Determine the [x, y] coordinate at the center of the cell enclosing the given text.  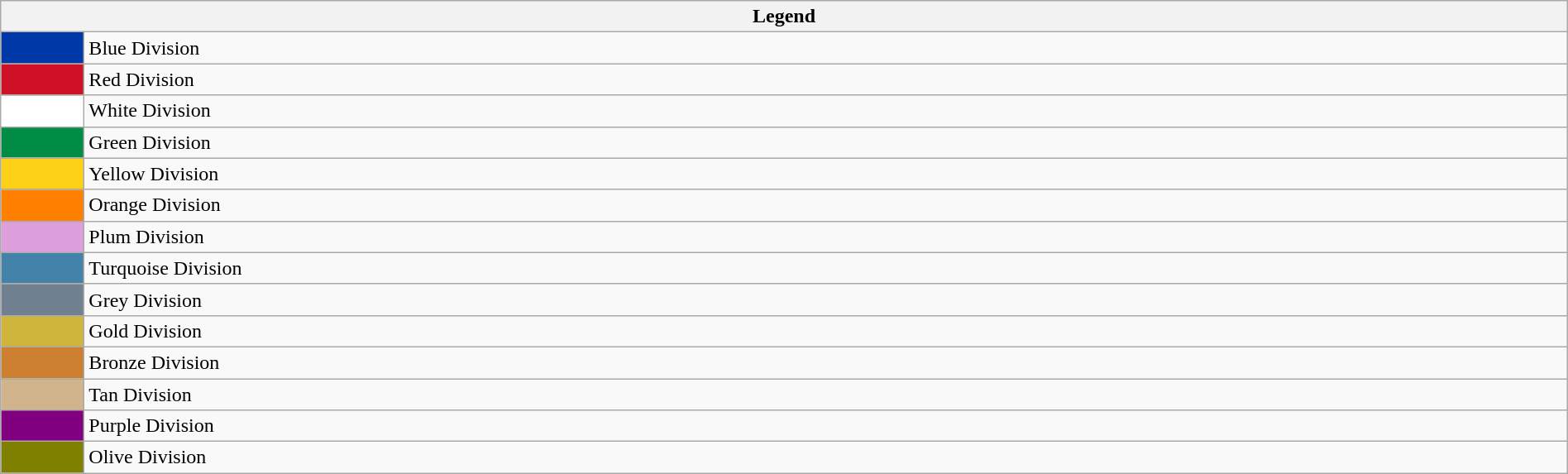
Purple Division [825, 426]
Tan Division [825, 395]
White Division [825, 111]
Gold Division [825, 331]
Plum Division [825, 237]
Grey Division [825, 299]
Green Division [825, 142]
Blue Division [825, 48]
Legend [784, 17]
Orange Division [825, 205]
Yellow Division [825, 174]
Red Division [825, 79]
Turquoise Division [825, 268]
Olive Division [825, 457]
Bronze Division [825, 362]
